Pinpoint the cell where the given text exists, returning its (X, Y) midpoint coordinate. 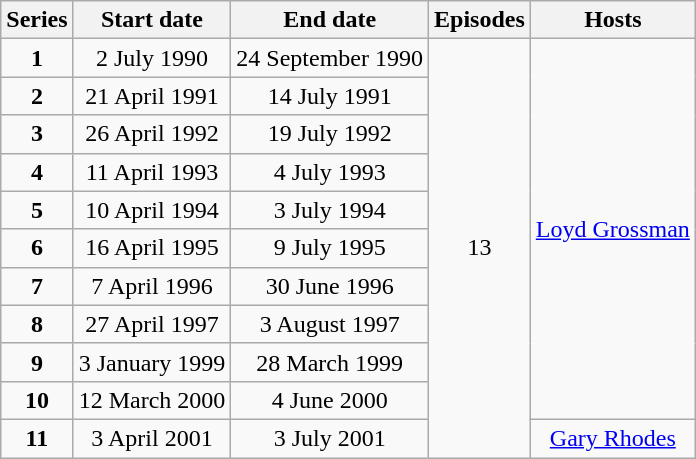
3 August 1997 (330, 324)
8 (37, 324)
4 June 2000 (330, 400)
10 (37, 400)
9 (37, 362)
7 April 1996 (152, 286)
Start date (152, 20)
Series (37, 20)
10 April 1994 (152, 210)
4 (37, 172)
16 April 1995 (152, 248)
2 July 1990 (152, 58)
19 July 1992 (330, 134)
3 July 1994 (330, 210)
26 April 1992 (152, 134)
21 April 1991 (152, 96)
3 (37, 134)
24 September 1990 (330, 58)
3 January 1999 (152, 362)
2 (37, 96)
3 July 2001 (330, 438)
6 (37, 248)
End date (330, 20)
Gary Rhodes (612, 438)
1 (37, 58)
Hosts (612, 20)
7 (37, 286)
30 June 1996 (330, 286)
Episodes (480, 20)
11 April 1993 (152, 172)
28 March 1999 (330, 362)
5 (37, 210)
12 March 2000 (152, 400)
Loyd Grossman (612, 230)
4 July 1993 (330, 172)
13 (480, 248)
11 (37, 438)
9 July 1995 (330, 248)
14 July 1991 (330, 96)
3 April 2001 (152, 438)
27 April 1997 (152, 324)
